Extract the (x, y) coordinate from the center of the cell holding the provided text.  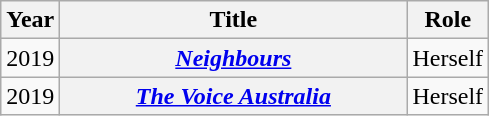
Neighbours (234, 58)
Year (30, 20)
Title (234, 20)
Role (448, 20)
The Voice Australia (234, 96)
